Find where the given text appears and provide that cell's center as (x, y) coordinate. 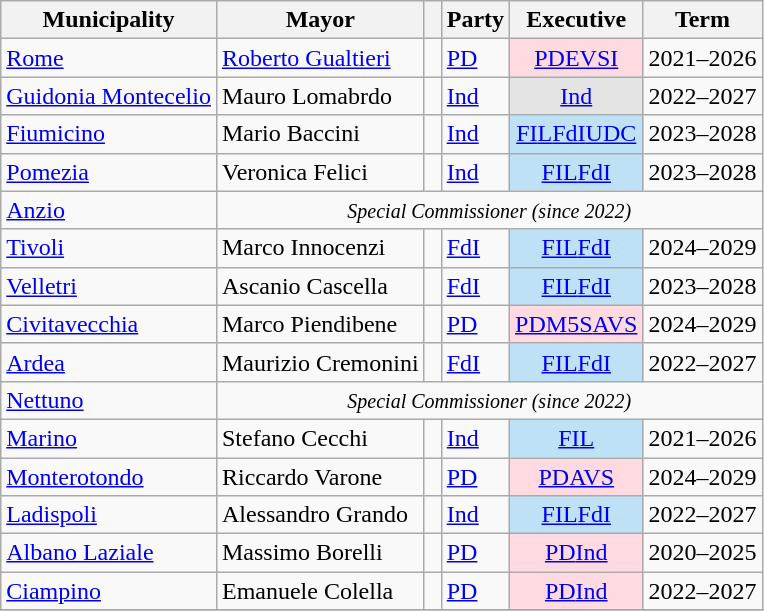
PDEVSI (576, 58)
Term (702, 20)
Marco Innocenzi (320, 248)
Ascanio Cascella (320, 286)
Albano Laziale (109, 553)
Nettuno (109, 400)
FILFdIUDC (576, 134)
Ardea (109, 362)
2020–2025 (702, 553)
PDAVS (576, 477)
Roberto Gualtieri (320, 58)
Mario Baccini (320, 134)
Massimo Borelli (320, 553)
PDM5SAVS (576, 324)
Marino (109, 438)
Anzio (109, 210)
Rome (109, 58)
Municipality (109, 20)
Fiumicino (109, 134)
Mayor (320, 20)
Marco Piendibene (320, 324)
Tivoli (109, 248)
Guidonia Montecelio (109, 96)
Monterotondo (109, 477)
Alessandro Grando (320, 515)
FIL (576, 438)
Emanuele Colella (320, 591)
Stefano Cecchi (320, 438)
Ciampino (109, 591)
Ladispoli (109, 515)
Executive (576, 20)
Maurizio Cremonini (320, 362)
Civitavecchia (109, 324)
Party (475, 20)
Pomezia (109, 172)
Mauro Lomabrdo (320, 96)
Riccardo Varone (320, 477)
Velletri (109, 286)
Veronica Felici (320, 172)
